Capture the cell that displays the provided text and extract its [X, Y] central coordinate. 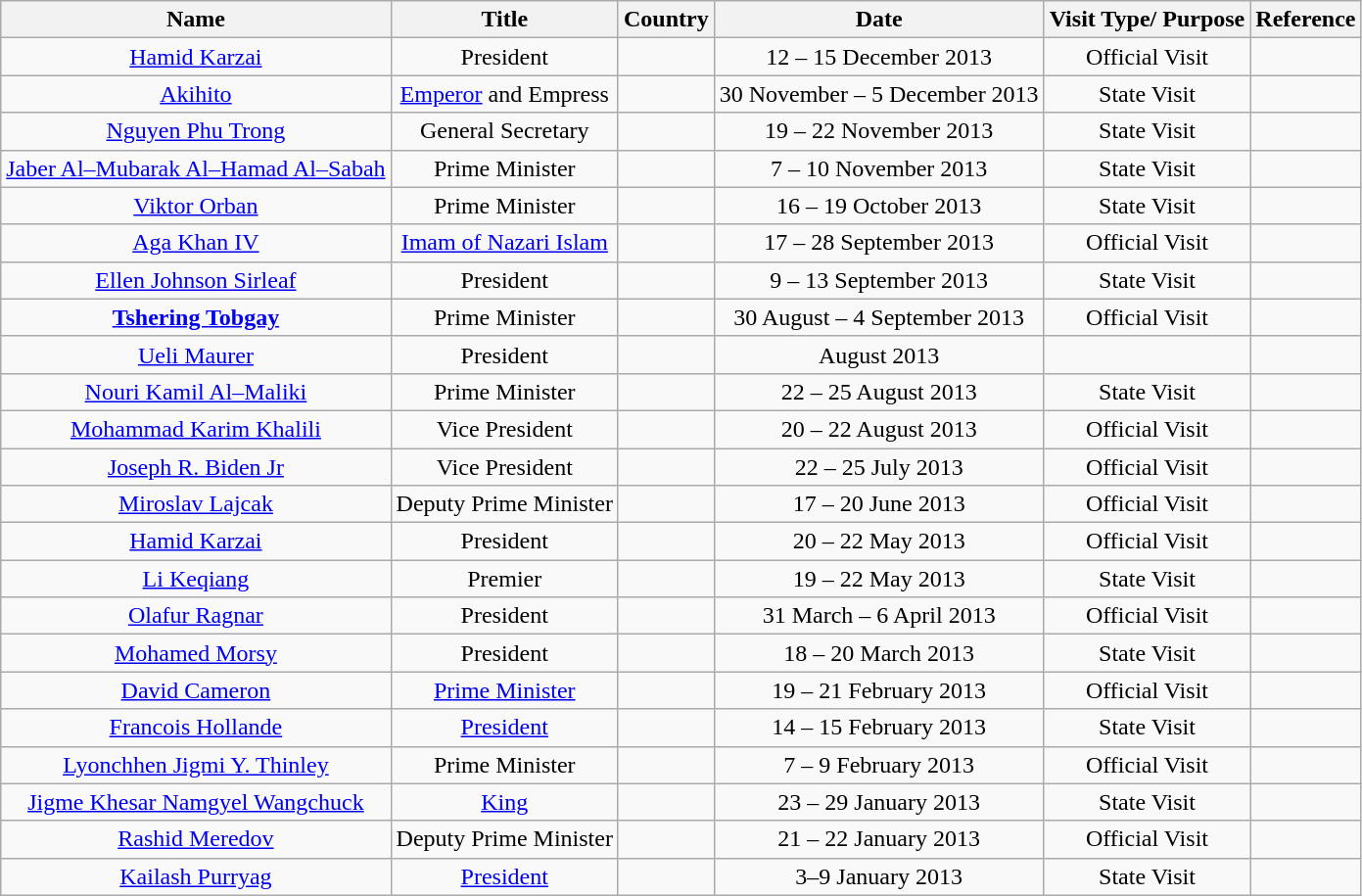
Francois Hollande [196, 728]
22 – 25 July 2013 [879, 467]
Rashid Meredov [196, 839]
7 – 9 February 2013 [879, 765]
Nouri Kamil Al–Maliki [196, 392]
7 – 10 November 2013 [879, 168]
Imam of Nazari Islam [504, 243]
17 – 20 June 2013 [879, 504]
Jaber Al–Mubarak Al–Hamad Al–Sabah [196, 168]
17 – 28 September 2013 [879, 243]
23 – 29 January 2013 [879, 802]
King [504, 802]
18 – 20 March 2013 [879, 653]
Mohammad Karim Khalili [196, 429]
Emperor and Empress [504, 94]
Aga Khan IV [196, 243]
Date [879, 20]
General Secretary [504, 131]
Olafur Ragnar [196, 616]
Tshering Tobgay [196, 317]
20 – 22 May 2013 [879, 542]
Reference [1306, 20]
21 – 22 January 2013 [879, 839]
31 March – 6 April 2013 [879, 616]
Premier [504, 579]
Li Keqiang [196, 579]
22 – 25 August 2013 [879, 392]
Ueli Maurer [196, 354]
Miroslav Lajcak [196, 504]
14 – 15 February 2013 [879, 728]
3–9 January 2013 [879, 876]
19 – 21 February 2013 [879, 690]
Mohamed Morsy [196, 653]
Name [196, 20]
30 November – 5 December 2013 [879, 94]
Nguyen Phu Trong [196, 131]
Country [666, 20]
Lyonchhen Jigmi Y. Thinley [196, 765]
August 2013 [879, 354]
Title [504, 20]
12 – 15 December 2013 [879, 57]
Viktor Orban [196, 206]
Akihito [196, 94]
Visit Type/ Purpose [1148, 20]
Ellen Johnson Sirleaf [196, 280]
19 – 22 November 2013 [879, 131]
Joseph R. Biden Jr [196, 467]
20 – 22 August 2013 [879, 429]
16 – 19 October 2013 [879, 206]
Kailash Purryag [196, 876]
Jigme Khesar Namgyel Wangchuck [196, 802]
19 – 22 May 2013 [879, 579]
9 – 13 September 2013 [879, 280]
David Cameron [196, 690]
30 August – 4 September 2013 [879, 317]
